Scan for the cell matching the given text and deliver its [X, Y] coordinate at center. 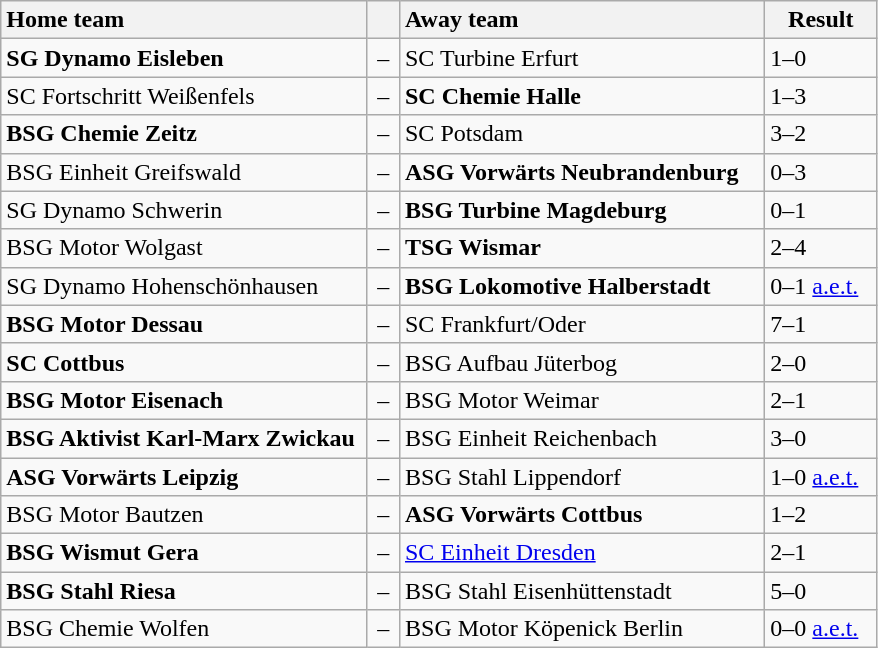
SC Chemie Halle [582, 96]
SC Einheit Dresden [582, 553]
2–0 [821, 362]
BSG Aufbau Jüterbog [582, 362]
1–3 [821, 96]
1–0 a.e.t. [821, 477]
ASG Vorwärts Leipzig [184, 477]
BSG Einheit Greifswald [184, 172]
BSG Aktivist Karl-Marx Zwickau [184, 438]
0–3 [821, 172]
SG Dynamo Hohenschönhausen [184, 286]
3–0 [821, 438]
BSG Motor Eisenach [184, 400]
2–4 [821, 248]
BSG Stahl Eisenhüttenstadt [582, 591]
SC Cottbus [184, 362]
0–0 a.e.t. [821, 629]
Result [821, 20]
BSG Motor Dessau [184, 324]
0–1 a.e.t. [821, 286]
5–0 [821, 591]
TSG Wismar [582, 248]
3–2 [821, 134]
7–1 [821, 324]
Away team [582, 20]
SG Dynamo Schwerin [184, 210]
BSG Motor Bautzen [184, 515]
BSG Wismut Gera [184, 553]
SC Turbine Erfurt [582, 58]
Home team [184, 20]
1–2 [821, 515]
ASG Vorwärts Cottbus [582, 515]
SC Fortschritt Weißenfels [184, 96]
SG Dynamo Eisleben [184, 58]
SC Frankfurt/Oder [582, 324]
BSG Motor Köpenick Berlin [582, 629]
ASG Vorwärts Neubrandenburg [582, 172]
BSG Chemie Wolfen [184, 629]
1–0 [821, 58]
BSG Turbine Magdeburg [582, 210]
SC Potsdam [582, 134]
BSG Chemie Zeitz [184, 134]
BSG Stahl Lippendorf [582, 477]
BSG Einheit Reichenbach [582, 438]
0–1 [821, 210]
BSG Stahl Riesa [184, 591]
BSG Lokomotive Halberstadt [582, 286]
BSG Motor Wolgast [184, 248]
BSG Motor Weimar [582, 400]
